Search for the cell housing the specified text and yield its (X, Y) center coordinate. 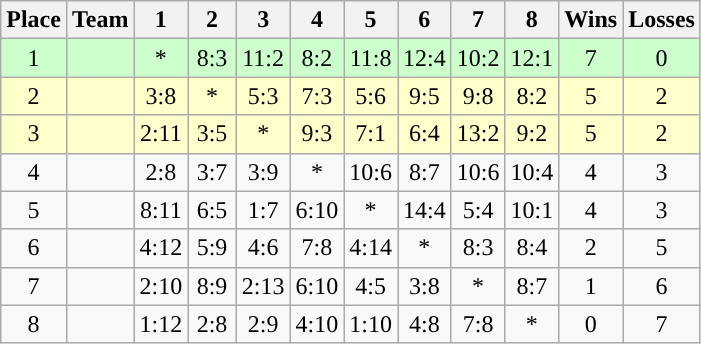
1:10 (371, 324)
2:13 (263, 286)
5:6 (371, 96)
5:9 (212, 248)
12:4 (425, 58)
11:8 (371, 58)
9:8 (478, 96)
13:2 (478, 134)
6:4 (425, 134)
2:10 (161, 286)
10:2 (478, 58)
7:1 (371, 134)
4:14 (371, 248)
12:1 (532, 58)
9:2 (532, 134)
2:11 (161, 134)
1:7 (263, 210)
4:10 (317, 324)
4:6 (263, 248)
10:1 (532, 210)
4:8 (425, 324)
9:3 (317, 134)
9:5 (425, 96)
8:4 (532, 248)
5:4 (478, 210)
8:9 (212, 286)
Team (100, 20)
Wins (591, 20)
4:12 (161, 248)
5:3 (263, 96)
8:11 (161, 210)
2:9 (263, 324)
1:12 (161, 324)
14:4 (425, 210)
Losses (662, 20)
3:5 (212, 134)
10:4 (532, 172)
Place (34, 20)
3:7 (212, 172)
11:2 (263, 58)
6:5 (212, 210)
3:9 (263, 172)
7:3 (317, 96)
4:5 (371, 286)
